Find where the given text appears and provide that cell's center as (X, Y) coordinate. 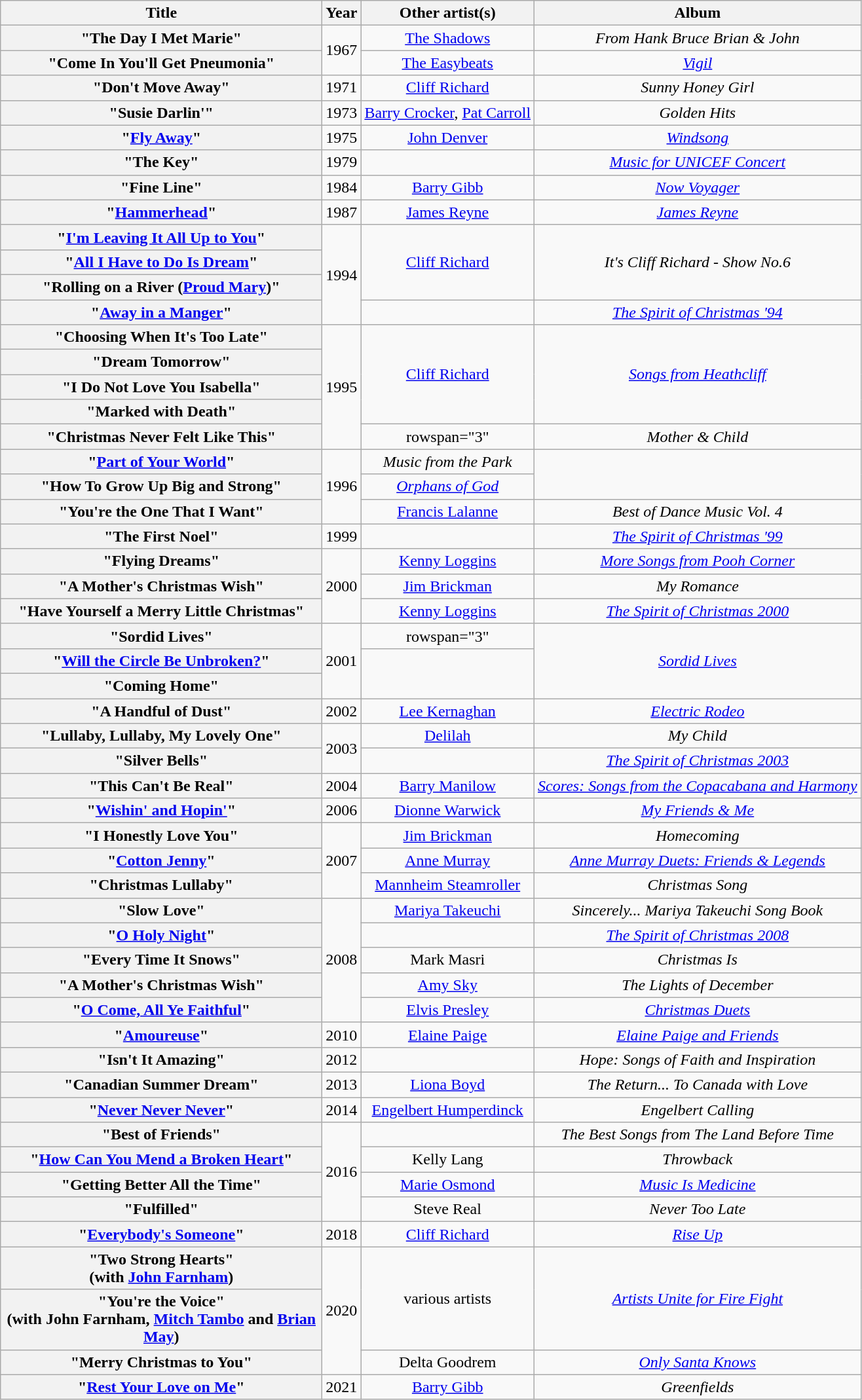
From Hank Bruce Brian & John (698, 38)
"Don't Move Away" (161, 88)
Now Voyager (698, 187)
"Every Time It Snows" (161, 960)
Elvis Presley (448, 1010)
Lee Kernaghan (448, 710)
Best of Dance Music Vol. 4 (698, 511)
"The Day I Met Marie" (161, 38)
"The Key" (161, 162)
"Choosing When It's Too Late" (161, 337)
"Hammerhead" (161, 212)
1971 (342, 88)
The Lights of December (698, 985)
Only Santa Knows (698, 1362)
"A Handful of Dust" (161, 710)
The Spirit of Christmas 2000 (698, 611)
Delilah (448, 736)
"Will the Circle Be Unbroken?" (161, 661)
2013 (342, 1084)
1984 (342, 187)
Greenfields (698, 1387)
Other artist(s) (448, 13)
Artists Unite for Fire Fight (698, 1298)
"Dream Tomorrow" (161, 362)
2001 (342, 661)
Never Too Late (698, 1209)
Amy Sky (448, 985)
"O Come, All Ye Faithful" (161, 1010)
"How To Grow Up Big and Strong" (161, 487)
Orphans of God (448, 487)
Vigil (698, 63)
Mother & Child (698, 437)
2020 (342, 1311)
Music for UNICEF Concert (698, 162)
1995 (342, 387)
"Slow Love" (161, 910)
Steve Real (448, 1209)
2006 (342, 811)
1994 (342, 274)
My Child (698, 736)
Mark Masri (448, 960)
More Songs from Pooh Corner (698, 561)
"Lullaby, Lullaby, My Lovely One" (161, 736)
Sunny Honey Girl (698, 88)
Title (161, 13)
2014 (342, 1110)
Delta Goodrem (448, 1362)
Engelbert Humperdinck (448, 1110)
"Two Strong Hearts" (with John Farnham) (161, 1268)
Elaine Paige and Friends (698, 1035)
"You're the One That I Want" (161, 511)
"This Can't Be Real" (161, 786)
Dionne Warwick (448, 811)
2016 (342, 1172)
2010 (342, 1035)
"Wishin' and Hopin'" (161, 811)
Homecoming (698, 836)
Throwback (698, 1160)
The Return... To Canada with Love (698, 1084)
"Amoureuse" (161, 1035)
John Denver (448, 138)
"Silver Bells" (161, 761)
2021 (342, 1387)
Golden Hits (698, 113)
2004 (342, 786)
2007 (342, 860)
"Merry Christmas to You" (161, 1362)
1999 (342, 536)
"Never Never Never" (161, 1110)
The Spirit of Christmas '99 (698, 536)
Sordid Lives (698, 661)
Elaine Paige (448, 1035)
The Spirit of Christmas 2008 (698, 935)
The Easybeats (448, 63)
"Rolling on a River (Proud Mary)" (161, 287)
Christmas Song (698, 885)
It's Cliff Richard - Show No.6 (698, 262)
2000 (342, 586)
"How Can You Mend a Broken Heart" (161, 1160)
"Susie Darlin'" (161, 113)
"Canadian Summer Dream" (161, 1084)
Christmas Duets (698, 1010)
"Away in a Manger" (161, 312)
Anne Murray (448, 860)
1996 (342, 487)
"Have Yourself a Merry Little Christmas" (161, 611)
Barry Manilow (448, 786)
"Isn't It Amazing" (161, 1059)
"Cotton Jenny" (161, 860)
Anne Murray Duets: Friends & Legends (698, 860)
"I Do Not Love You Isabella" (161, 387)
Sincerely... Mariya Takeuchi Song Book (698, 910)
Scores: Songs from the Copacabana and Harmony (698, 786)
2003 (342, 748)
"Getting Better All the Time" (161, 1185)
Songs from Heathcliff (698, 375)
"Christmas Lullaby" (161, 885)
My Romance (698, 586)
The Best Songs from The Land Before Time (698, 1135)
Francis Lalanne (448, 511)
Engelbert Calling (698, 1110)
"Fulfilled" (161, 1209)
1975 (342, 138)
"Best of Friends" (161, 1135)
"Everybody's Someone" (161, 1234)
Music Is Medicine (698, 1185)
"All I Have to Do Is Dream" (161, 262)
"Coming Home" (161, 686)
2018 (342, 1234)
Mannheim Steamroller (448, 885)
Electric Rodeo (698, 710)
1979 (342, 162)
"Flying Dreams" (161, 561)
"O Holy Night" (161, 935)
Windsong (698, 138)
The Shadows (448, 38)
various artists (448, 1298)
"Part of Your World" (161, 462)
"Fly Away" (161, 138)
Year (342, 13)
Hope: Songs of Faith and Inspiration (698, 1059)
1967 (342, 50)
The Spirit of Christmas 2003 (698, 761)
Marie Osmond (448, 1185)
Mariya Takeuchi (448, 910)
2012 (342, 1059)
Liona Boyd (448, 1084)
Kelly Lang (448, 1160)
"You're the Voice" (with John Farnham, Mitch Tambo and Brian May) (161, 1319)
Barry Crocker, Pat Carroll (448, 113)
"The First Noel" (161, 536)
"Rest Your Love on Me" (161, 1387)
"Marked with Death" (161, 412)
1987 (342, 212)
My Friends & Me (698, 811)
Album (698, 13)
2008 (342, 960)
"Come In You'll Get Pneumonia" (161, 63)
1973 (342, 113)
"I Honestly Love You" (161, 836)
Music from the Park (448, 462)
"Sordid Lives" (161, 636)
2002 (342, 710)
"Fine Line" (161, 187)
The Spirit of Christmas '94 (698, 312)
Christmas Is (698, 960)
Rise Up (698, 1234)
"Christmas Never Felt Like This" (161, 437)
"I'm Leaving It All Up to You" (161, 237)
